Locate the cell with the specified text and output its [X, Y] center coordinate. 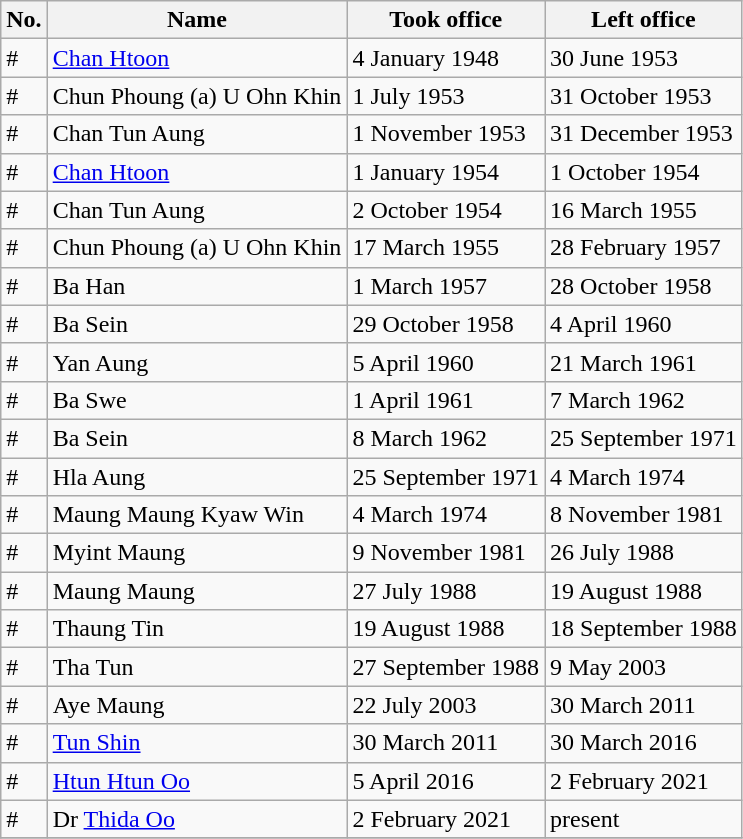
4 April 1960 [644, 324]
27 September 1988 [446, 667]
9 May 2003 [644, 667]
7 March 1962 [644, 400]
Htun Htun Oo [197, 781]
4 January 1948 [446, 58]
17 March 1955 [446, 248]
30 June 1953 [644, 58]
Tun Shin [197, 743]
28 February 1957 [644, 248]
1 November 1953 [446, 134]
Hla Aung [197, 477]
Tha Tun [197, 667]
8 November 1981 [644, 515]
9 November 1981 [446, 553]
31 October 1953 [644, 96]
18 September 1988 [644, 629]
1 October 1954 [644, 172]
31 December 1953 [644, 134]
No. [24, 20]
Myint Maung [197, 553]
Ba Han [197, 286]
5 April 2016 [446, 781]
Name [197, 20]
1 March 1957 [446, 286]
21 March 1961 [644, 362]
Left office [644, 20]
Yan Aung [197, 362]
5 April 1960 [446, 362]
22 July 2003 [446, 705]
27 July 1988 [446, 591]
30 March 2016 [644, 743]
Maung Maung [197, 591]
28 October 1958 [644, 286]
present [644, 819]
1 July 1953 [446, 96]
8 March 1962 [446, 438]
16 March 1955 [644, 210]
29 October 1958 [446, 324]
26 July 1988 [644, 553]
Thaung Tin [197, 629]
2 October 1954 [446, 210]
Maung Maung Kyaw Win [197, 515]
1 April 1961 [446, 400]
1 January 1954 [446, 172]
Took office [446, 20]
Aye Maung [197, 705]
Dr Thida Oo [197, 819]
Ba Swe [197, 400]
